For the text-containing cell, return its midpoint in (x, y) coordinate format. 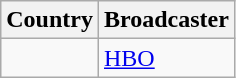
Broadcaster (166, 20)
HBO (166, 58)
Country (50, 20)
